From the cell containing the given text, extract its center point as [X, Y] coordinate. 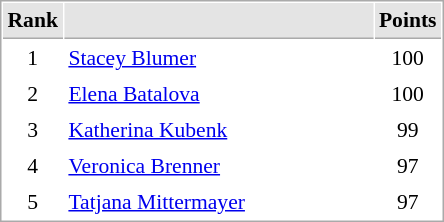
99 [408, 129]
Stacey Blumer [218, 57]
4 [32, 165]
3 [32, 129]
Tatjana Mittermayer [218, 201]
Veronica Brenner [218, 165]
Katherina Kubenk [218, 129]
Rank [32, 21]
Points [408, 21]
2 [32, 93]
5 [32, 201]
Elena Batalova [218, 93]
1 [32, 57]
